For the text-containing cell, return its midpoint in (x, y) coordinate format. 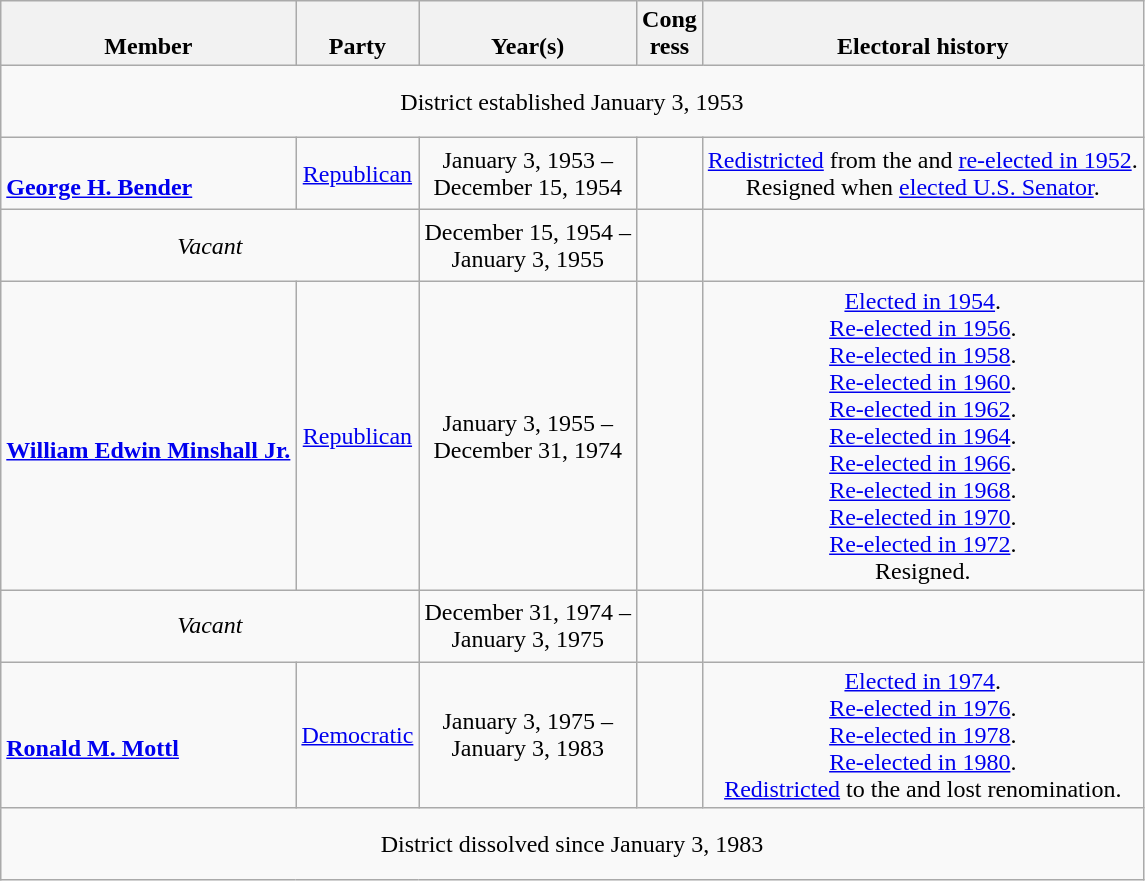
January 3, 1953 –December 15, 1954 (528, 174)
Congress (670, 34)
January 3, 1975 –January 3, 1983 (528, 735)
Electoral history (922, 34)
George H. Bender (148, 174)
Elected in 1974.Re-elected in 1976.Re-elected in 1978.Re-elected in 1980.Redistricted to the and lost renomination. (922, 735)
District dissolved since January 3, 1983 (572, 844)
Democratic (358, 735)
Ronald M. Mottl (148, 735)
December 31, 1974 –January 3, 1975 (528, 626)
William Edwin Minshall Jr. (148, 436)
District established January 3, 1953 (572, 102)
Year(s) (528, 34)
Party (358, 34)
January 3, 1955 –December 31, 1974 (528, 436)
December 15, 1954 –January 3, 1955 (528, 246)
Redistricted from the and re-elected in 1952. Resigned when elected U.S. Senator. (922, 174)
Member (148, 34)
